Determine the (x, y) coordinate at the center of the cell enclosing the given text.  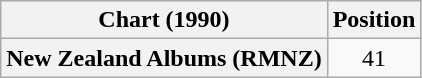
Chart (1990) (164, 20)
New Zealand Albums (RMNZ) (164, 58)
Position (374, 20)
41 (374, 58)
